Locate the cell with the specified text and output its (x, y) center coordinate. 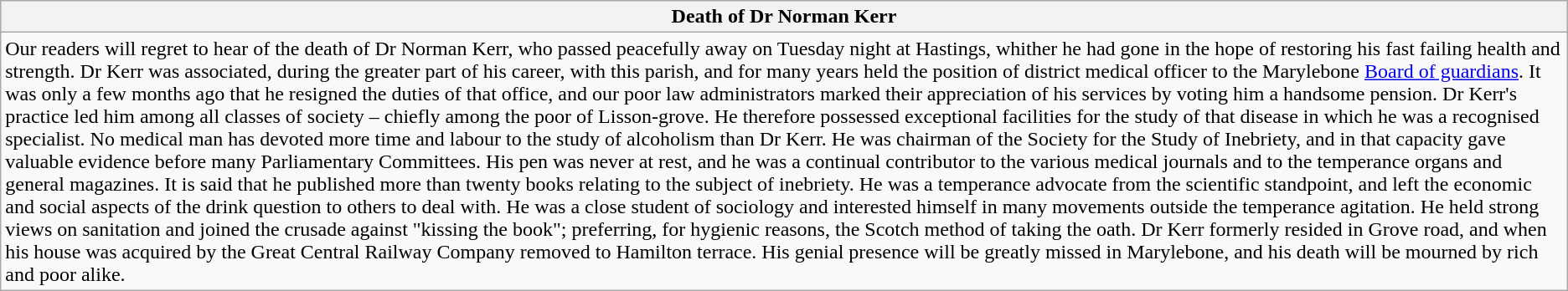
Death of Dr Norman Kerr (784, 17)
